Extract the (x, y) coordinate from the center of the cell holding the provided text.  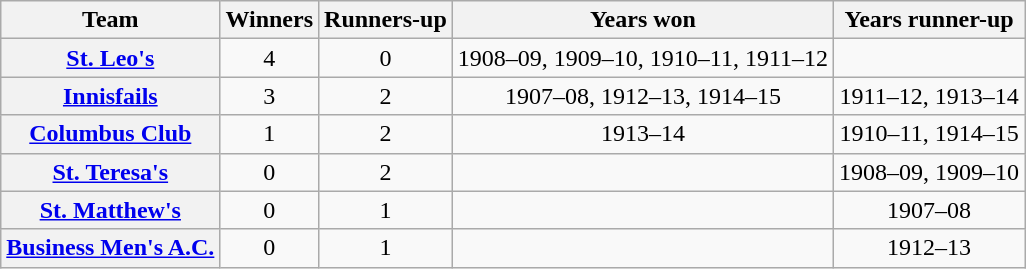
Innisfails (110, 96)
Winners (270, 20)
St. Matthew's (110, 210)
St. Teresa's (110, 172)
1908–09, 1909–10 (930, 172)
1912–13 (930, 248)
1910–11, 1914–15 (930, 134)
1911–12, 1913–14 (930, 96)
Years runner-up (930, 20)
1908–09, 1909–10, 1910–11, 1911–12 (642, 58)
Team (110, 20)
3 (270, 96)
St. Leo's (110, 58)
4 (270, 58)
Runners-up (386, 20)
Columbus Club (110, 134)
Business Men's A.C. (110, 248)
Years won (642, 20)
1907–08, 1912–13, 1914–15 (642, 96)
1907–08 (930, 210)
1913–14 (642, 134)
